Extract the [X, Y] coordinate from the center of the cell holding the provided text.  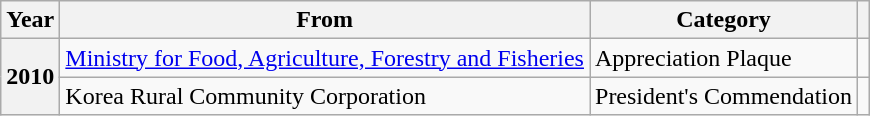
Korea Rural Community Corporation [325, 96]
From [325, 20]
Year [30, 20]
Category [724, 20]
2010 [30, 77]
President's Commendation [724, 96]
Ministry for Food, Agriculture, Forestry and Fisheries [325, 58]
Appreciation Plaque [724, 58]
